Determine the (x, y) coordinate at the center of the cell enclosing the given text.  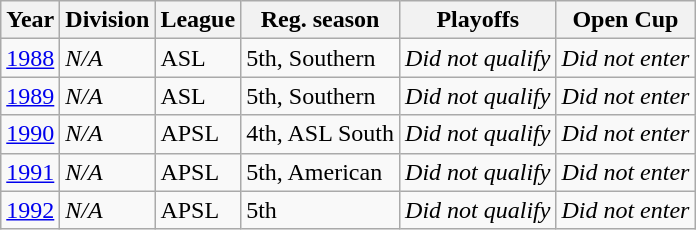
1990 (30, 134)
Open Cup (626, 20)
1988 (30, 58)
League (198, 20)
1989 (30, 96)
Year (30, 20)
Reg. season (320, 20)
Division (108, 20)
4th, ASL South (320, 134)
Playoffs (478, 20)
5th, American (320, 172)
1991 (30, 172)
5th (320, 210)
1992 (30, 210)
